Return [x, y] of the center of cell containing provided text 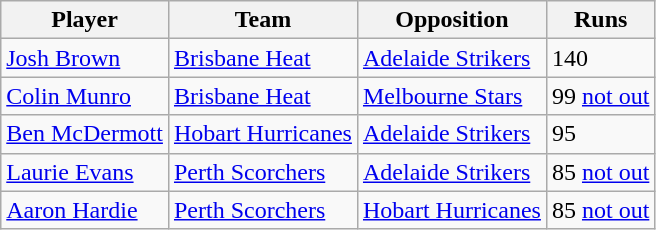
95 [600, 134]
Aaron Hardie [85, 210]
Josh Brown [85, 58]
Colin Munro [85, 96]
Opposition [452, 20]
Runs [600, 20]
Melbourne Stars [452, 96]
140 [600, 58]
Ben McDermott [85, 134]
Team [262, 20]
Laurie Evans [85, 172]
Player [85, 20]
99 not out [600, 96]
